Locate the cell with the specified text and output its [X, Y] center coordinate. 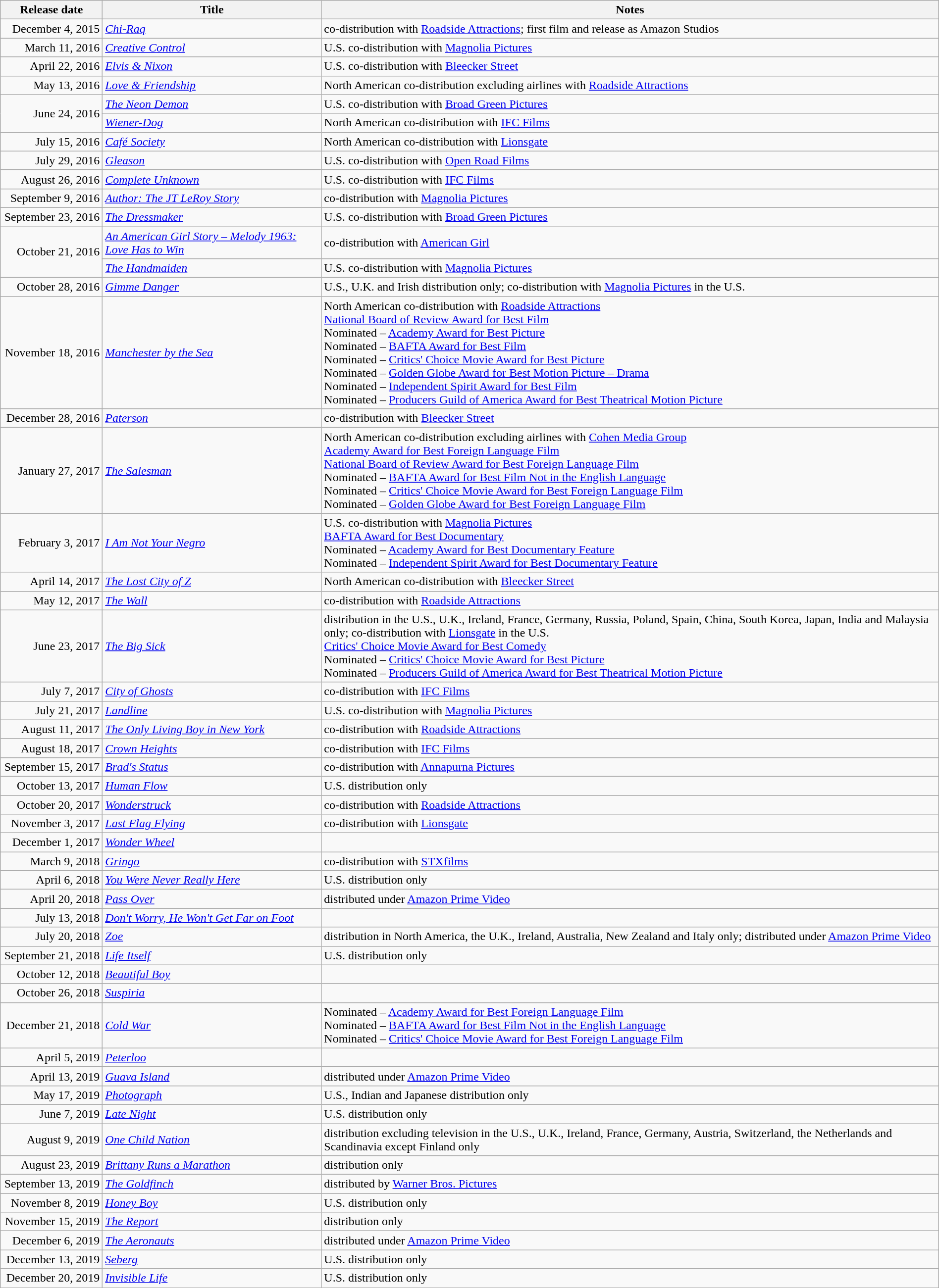
June 24, 2016 [52, 113]
April 14, 2017 [52, 582]
September 23, 2016 [52, 217]
The Handmaiden [212, 268]
Late Night [212, 1114]
Beautiful Boy [212, 974]
June 23, 2017 [52, 646]
U.S. co-distribution with IFC Films [630, 179]
Photograph [212, 1095]
The Neon Demon [212, 104]
Peterloo [212, 1057]
co-distribution with Bleecker Street [630, 418]
December 21, 2018 [52, 1025]
April 13, 2019 [52, 1076]
Gleason [212, 160]
July 7, 2017 [52, 692]
co-distribution with American Girl [630, 243]
October 21, 2016 [52, 252]
December 13, 2019 [52, 1259]
The Dressmaker [212, 217]
The Aeronauts [212, 1240]
The Lost City of Z [212, 582]
September 15, 2017 [52, 767]
City of Ghosts [212, 692]
September 9, 2016 [52, 198]
co-distribution with Lionsgate [630, 824]
The Wall [212, 600]
July 21, 2017 [52, 710]
April 6, 2018 [52, 880]
North American co-distribution with IFC Films [630, 123]
Brad's Status [212, 767]
October 12, 2018 [52, 974]
July 29, 2016 [52, 160]
July 13, 2018 [52, 918]
Crown Heights [212, 748]
U.S., U.K. and Irish distribution only; co-distribution with Magnolia Pictures in the U.S. [630, 287]
October 13, 2017 [52, 786]
October 28, 2016 [52, 287]
distribution in North America, the U.K., Ireland, Australia, New Zealand and Italy only; distributed under Amazon Prime Video [630, 937]
February 3, 2017 [52, 543]
November 8, 2019 [52, 1203]
May 17, 2019 [52, 1095]
Zoe [212, 937]
Elvis & Nixon [212, 66]
March 11, 2016 [52, 48]
Guava Island [212, 1076]
June 7, 2019 [52, 1114]
December 28, 2016 [52, 418]
The Goldfinch [212, 1184]
Wonderstruck [212, 804]
Complete Unknown [212, 179]
You Were Never Really Here [212, 880]
The Salesman [212, 470]
Don't Worry, He Won't Get Far on Foot [212, 918]
December 1, 2017 [52, 842]
Life Itself [212, 955]
North American co-distribution with Bleecker Street [630, 582]
Chi-Raq [212, 29]
Author: The JT LeRoy Story [212, 198]
April 20, 2018 [52, 899]
Last Flag Flying [212, 824]
November 18, 2016 [52, 352]
Notes [630, 10]
U.S., Indian and Japanese distribution only [630, 1095]
Love & Friendship [212, 85]
Suspiria [212, 993]
distributed by Warner Bros. Pictures [630, 1184]
North American co-distribution with Lionsgate [630, 142]
The Report [212, 1222]
An American Girl Story – Melody 1963: Love Has to Win [212, 243]
Creative Control [212, 48]
August 26, 2016 [52, 179]
October 26, 2018 [52, 993]
Landline [212, 710]
Cold War [212, 1025]
Honey Boy [212, 1203]
Human Flow [212, 786]
September 21, 2018 [52, 955]
North American co-distribution excluding airlines with Roadside Attractions [630, 85]
May 12, 2017 [52, 600]
Pass Over [212, 899]
October 20, 2017 [52, 804]
Paterson [212, 418]
April 22, 2016 [52, 66]
U.S. co-distribution with Open Road Films [630, 160]
Gimme Danger [212, 287]
Release date [52, 10]
July 15, 2016 [52, 142]
The Big Sick [212, 646]
December 6, 2019 [52, 1240]
co-distribution with Annapurna Pictures [630, 767]
U.S. co-distribution with Bleecker Street [630, 66]
August 11, 2017 [52, 729]
November 15, 2019 [52, 1222]
Brittany Runs a Marathon [212, 1165]
August 23, 2019 [52, 1165]
Invisible Life [212, 1278]
January 27, 2017 [52, 470]
August 18, 2017 [52, 748]
co-distribution with Magnolia Pictures [630, 198]
One Child Nation [212, 1139]
co-distribution with Roadside Attractions; first film and release as Amazon Studios [630, 29]
The Only Living Boy in New York [212, 729]
Manchester by the Sea [212, 352]
I Am Not Your Negro [212, 543]
December 20, 2019 [52, 1278]
July 20, 2018 [52, 937]
co-distribution with STXfilms [630, 861]
Café Society [212, 142]
August 9, 2019 [52, 1139]
December 4, 2015 [52, 29]
Gringo [212, 861]
April 5, 2019 [52, 1057]
Wiener-Dog [212, 123]
November 3, 2017 [52, 824]
Wonder Wheel [212, 842]
Title [212, 10]
Seberg [212, 1259]
May 13, 2016 [52, 85]
September 13, 2019 [52, 1184]
March 9, 2018 [52, 861]
